Identify which cell holds the provided text, then report its [X, Y] central coordinate. 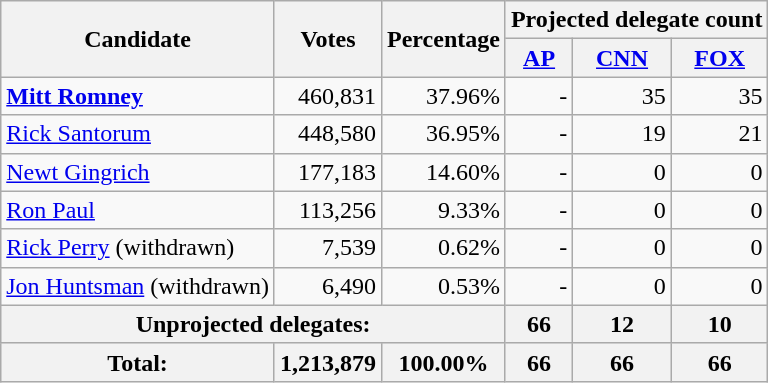
CNN [622, 58]
177,183 [328, 172]
Votes [328, 39]
Rick Santorum [138, 134]
6,490 [328, 286]
Mitt Romney [138, 96]
1,213,879 [328, 362]
21 [720, 134]
0.53% [444, 286]
Percentage [444, 39]
460,831 [328, 96]
AP [538, 58]
Unprojected delegates: [254, 324]
37.96% [444, 96]
10 [720, 324]
36.95% [444, 134]
Total: [138, 362]
12 [622, 324]
Jon Huntsman (withdrawn) [138, 286]
Newt Gingrich [138, 172]
9.33% [444, 210]
7,539 [328, 248]
14.60% [444, 172]
Ron Paul [138, 210]
Rick Perry (withdrawn) [138, 248]
FOX [720, 58]
0.62% [444, 248]
100.00% [444, 362]
Candidate [138, 39]
Projected delegate count [636, 20]
113,256 [328, 210]
19 [622, 134]
448,580 [328, 134]
